Pinpoint the cell where the given text exists, returning its [X, Y] midpoint coordinate. 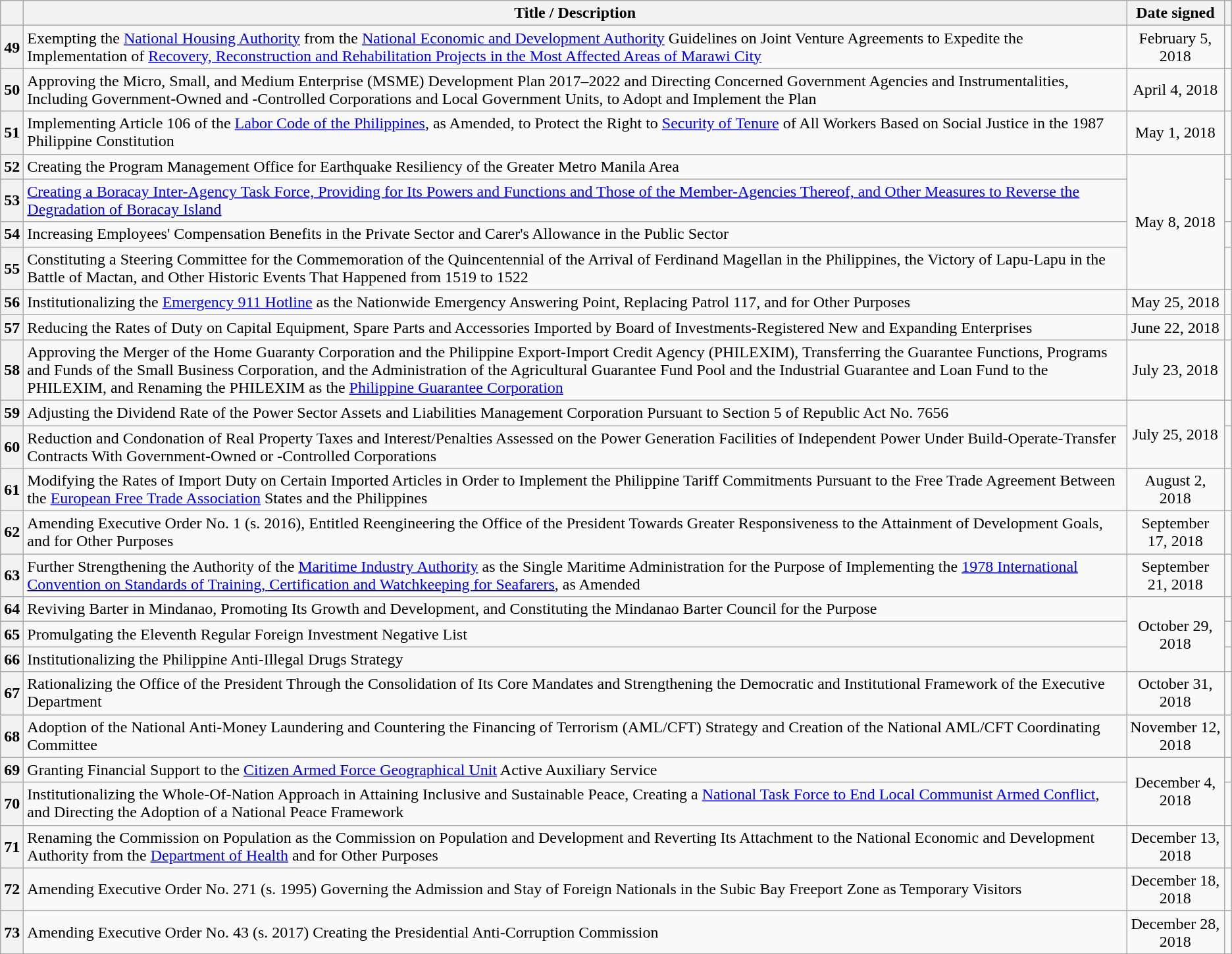
Creating the Program Management Office for Earthquake Resiliency of the Greater Metro Manila Area [575, 166]
December 4, 2018 [1175, 791]
73 [12, 932]
50 [12, 89]
Title / Description [575, 13]
68 [12, 736]
August 2, 2018 [1175, 490]
Promulgating the Eleventh Regular Foreign Investment Negative List [575, 634]
63 [12, 575]
May 1, 2018 [1175, 133]
February 5, 2018 [1175, 47]
66 [12, 659]
72 [12, 890]
71 [12, 846]
61 [12, 490]
July 23, 2018 [1175, 370]
Amending Executive Order No. 271 (s. 1995) Governing the Admission and Stay of Foreign Nationals in the Subic Bay Freeport Zone as Temporary Visitors [575, 890]
October 29, 2018 [1175, 634]
55 [12, 268]
December 13, 2018 [1175, 846]
53 [12, 200]
May 25, 2018 [1175, 302]
64 [12, 609]
70 [12, 804]
December 28, 2018 [1175, 932]
60 [12, 446]
67 [12, 693]
52 [12, 166]
November 12, 2018 [1175, 736]
59 [12, 413]
Reviving Barter in Mindanao, Promoting Its Growth and Development, and Constituting the Mindanao Barter Council for the Purpose [575, 609]
Date signed [1175, 13]
September 21, 2018 [1175, 575]
July 25, 2018 [1175, 434]
September 17, 2018 [1175, 533]
Institutionalizing the Philippine Anti-Illegal Drugs Strategy [575, 659]
56 [12, 302]
62 [12, 533]
May 8, 2018 [1175, 222]
Adjusting the Dividend Rate of the Power Sector Assets and Liabilities Management Corporation Pursuant to Section 5 of Republic Act No. 7656 [575, 413]
Institutionalizing the Emergency 911 Hotline as the Nationwide Emergency Answering Point, Replacing Patrol 117, and for Other Purposes [575, 302]
54 [12, 234]
57 [12, 327]
69 [12, 770]
April 4, 2018 [1175, 89]
June 22, 2018 [1175, 327]
58 [12, 370]
51 [12, 133]
Granting Financial Support to the Citizen Armed Force Geographical Unit Active Auxiliary Service [575, 770]
December 18, 2018 [1175, 890]
Amending Executive Order No. 43 (s. 2017) Creating the Presidential Anti-Corruption Commission [575, 932]
49 [12, 47]
Increasing Employees' Compensation Benefits in the Private Sector and Carer's Allowance in the Public Sector [575, 234]
October 31, 2018 [1175, 693]
65 [12, 634]
